Provide the (X, Y) coordinate of the cell's center where the given text is located.  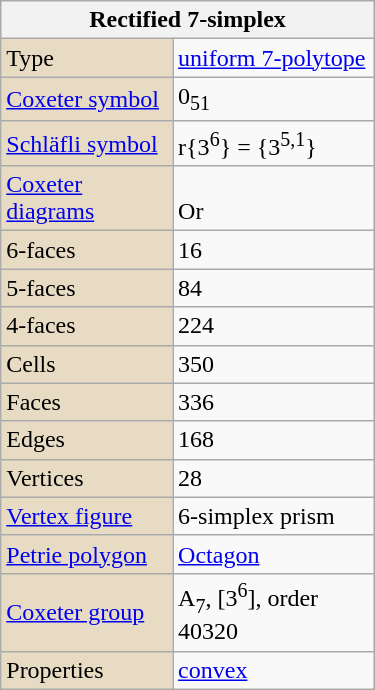
28 (274, 478)
Schläfli symbol (87, 144)
Cells (87, 364)
5-faces (87, 288)
Type (87, 58)
uniform 7-polytope (274, 58)
Edges (87, 440)
350 (274, 364)
4-faces (87, 326)
Coxeter diagrams (87, 198)
16 (274, 250)
Coxeter symbol (87, 99)
336 (274, 402)
convex (274, 670)
r{36} = {35,1} (274, 144)
Or (274, 198)
Coxeter group (87, 612)
A7, [36], order 40320 (274, 612)
051 (274, 99)
Rectified 7-simplex (188, 20)
Vertex figure (87, 516)
Properties (87, 670)
224 (274, 326)
168 (274, 440)
6-faces (87, 250)
Vertices (87, 478)
Octagon (274, 554)
Petrie polygon (87, 554)
Faces (87, 402)
84 (274, 288)
6-simplex prism (274, 516)
